Extract the (X, Y) coordinate from the center of the cell holding the provided text.  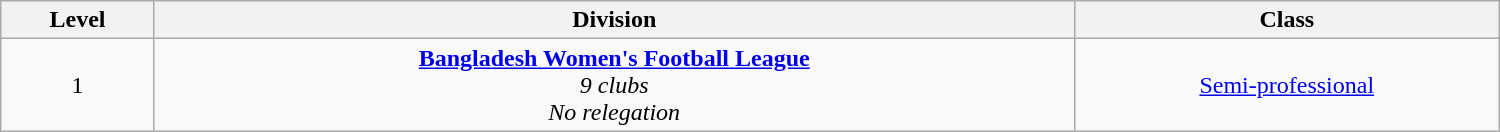
Class (1286, 20)
1 (78, 85)
Semi-professional (1286, 85)
Division (614, 20)
Level (78, 20)
Bangladesh Women's Football League 9 clubs No relegation (614, 85)
